Scan for the cell matching the given text and deliver its [x, y] coordinate at center. 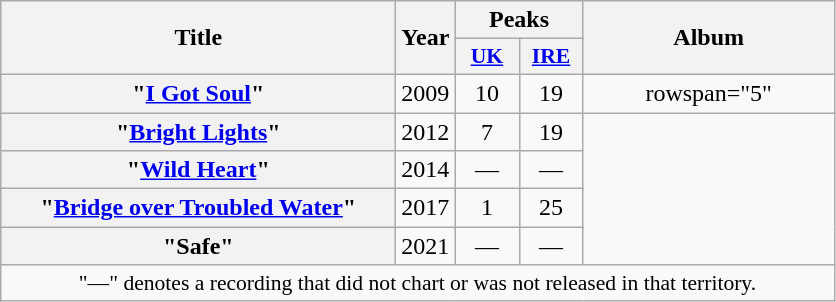
"Bright Lights" [198, 131]
Peaks [519, 20]
"—" denotes a recording that did not chart or was not released in that territory. [418, 283]
2009 [426, 93]
2014 [426, 170]
2017 [426, 208]
10 [487, 93]
rowspan="5" [708, 93]
"I Got Soul" [198, 93]
Album [708, 38]
"Safe" [198, 246]
UK [487, 57]
7 [487, 131]
"Wild Heart" [198, 170]
IRE [551, 57]
2012 [426, 131]
1 [487, 208]
Title [198, 38]
2021 [426, 246]
Year [426, 38]
"Bridge over Troubled Water" [198, 208]
25 [551, 208]
